Pinpoint the cell where the given text exists, returning its [x, y] midpoint coordinate. 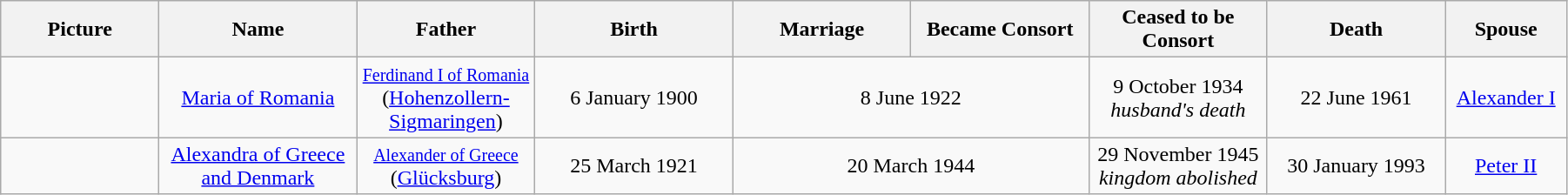
Father [446, 30]
Maria of Romania [258, 97]
Peter II [1506, 165]
Alexandra of Greece and Denmark [258, 165]
20 March 1944 [910, 165]
Alexander I [1506, 97]
Picture [80, 30]
Became Consort [1001, 30]
22 June 1961 [1356, 97]
Birth [633, 30]
Name [258, 30]
8 June 1922 [910, 97]
Spouse [1506, 30]
9 October 1934husband's death [1178, 97]
Ferdinand I of Romania(Hohenzollern-Sigmaringen) [446, 97]
25 March 1921 [633, 165]
Ceased to be Consort [1178, 30]
30 January 1993 [1356, 165]
29 November 1945kingdom abolished [1178, 165]
6 January 1900 [633, 97]
Marriage [821, 30]
Alexander of Greece(Glücksburg) [446, 165]
Death [1356, 30]
